For the text-containing cell, return its midpoint in (X, Y) coordinate format. 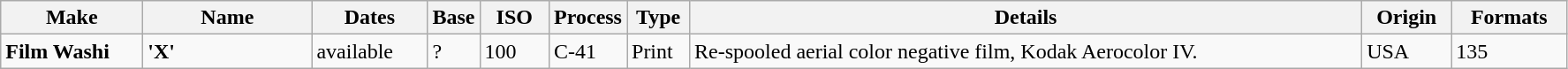
Process (588, 18)
Type (659, 18)
Base (454, 18)
C-41 (588, 51)
USA (1406, 51)
Re-spooled aerial color negative film, Kodak Aerocolor IV. (1026, 51)
? (454, 51)
Make (72, 18)
Dates (369, 18)
Formats (1509, 18)
135 (1509, 51)
Origin (1406, 18)
100 (514, 51)
Print (659, 51)
Details (1026, 18)
'X' (228, 51)
Film Washi (72, 51)
available (369, 51)
Name (228, 18)
ISO (514, 18)
